Output the [x, y] coordinate of the center of the cell containing the given text.  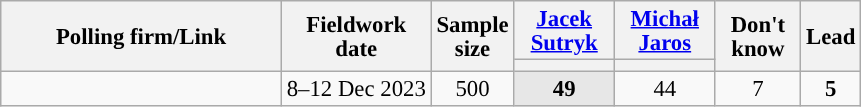
8–12 Dec 2023 [356, 90]
Jacek Sutryk [564, 30]
49 [564, 90]
Polling firm/Link [142, 36]
Michał Jaros [664, 30]
500 [472, 90]
Samplesize [472, 36]
Lead [831, 36]
44 [664, 90]
5 [831, 90]
7 [758, 90]
Fieldworkdate [356, 36]
Don't know [758, 36]
